Scan for the cell matching the given text and deliver its [x, y] coordinate at center. 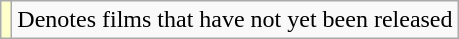
Denotes films that have not yet been released [235, 20]
